Scan for the cell matching the given text and deliver its (x, y) coordinate at center. 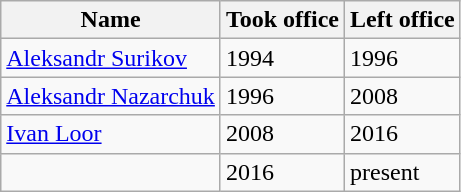
present (403, 172)
Took office (282, 20)
Left office (403, 20)
1994 (282, 58)
Ivan Loor (111, 134)
Aleksandr Nazarchuk (111, 96)
Name (111, 20)
Aleksandr Surikov (111, 58)
